From the cell containing the given text, extract its center point as [x, y] coordinate. 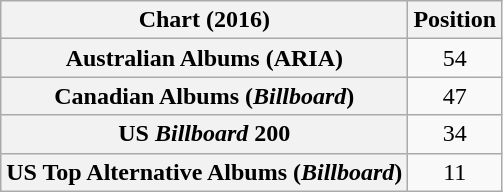
Canadian Albums (Billboard) [204, 96]
Chart (2016) [204, 20]
47 [455, 96]
US Billboard 200 [204, 134]
Position [455, 20]
11 [455, 172]
US Top Alternative Albums (Billboard) [204, 172]
34 [455, 134]
Australian Albums (ARIA) [204, 58]
54 [455, 58]
